Identify which cell holds the provided text, then report its (x, y) central coordinate. 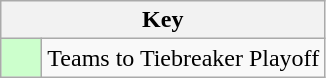
Key (163, 20)
Teams to Tiebreaker Playoff (184, 58)
